Capture the cell that displays the provided text and extract its [X, Y] central coordinate. 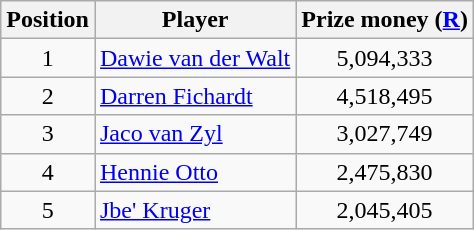
3,027,749 [385, 134]
Dawie van der Walt [194, 58]
Player [194, 20]
4 [48, 172]
2,475,830 [385, 172]
Prize money (R) [385, 20]
Jbe' Kruger [194, 210]
Position [48, 20]
Hennie Otto [194, 172]
4,518,495 [385, 96]
Darren Fichardt [194, 96]
1 [48, 58]
3 [48, 134]
Jaco van Zyl [194, 134]
2 [48, 96]
2,045,405 [385, 210]
5 [48, 210]
5,094,333 [385, 58]
